Find where the given text appears and provide that cell's center as (x, y) coordinate. 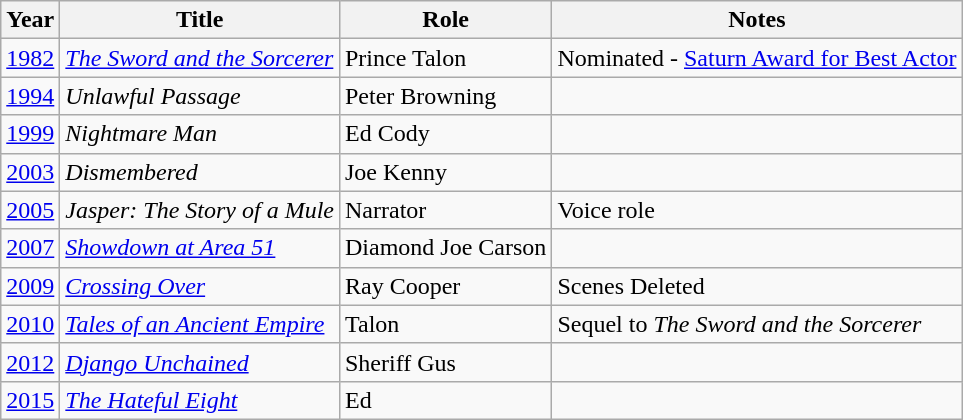
Tales of an Ancient Empire (200, 324)
2012 (30, 362)
Notes (757, 20)
The Sword and the Sorcerer (200, 58)
Unlawful Passage (200, 96)
Sheriff Gus (445, 362)
Voice role (757, 210)
Joe Kenny (445, 172)
Django Unchained (200, 362)
Ed (445, 400)
2007 (30, 248)
Crossing Over (200, 286)
Talon (445, 324)
Dismembered (200, 172)
1982 (30, 58)
Nominated - Saturn Award for Best Actor (757, 58)
2015 (30, 400)
1994 (30, 96)
Jasper: The Story of a Mule (200, 210)
2010 (30, 324)
2003 (30, 172)
Ray Cooper (445, 286)
Year (30, 20)
Title (200, 20)
Showdown at Area 51 (200, 248)
Nightmare Man (200, 134)
2005 (30, 210)
Scenes Deleted (757, 286)
Diamond Joe Carson (445, 248)
2009 (30, 286)
The Hateful Eight (200, 400)
Prince Talon (445, 58)
Sequel to The Sword and the Sorcerer (757, 324)
Narrator (445, 210)
Ed Cody (445, 134)
1999 (30, 134)
Role (445, 20)
Peter Browning (445, 96)
